Determine the (X, Y) coordinate at the center of the cell enclosing the given text.  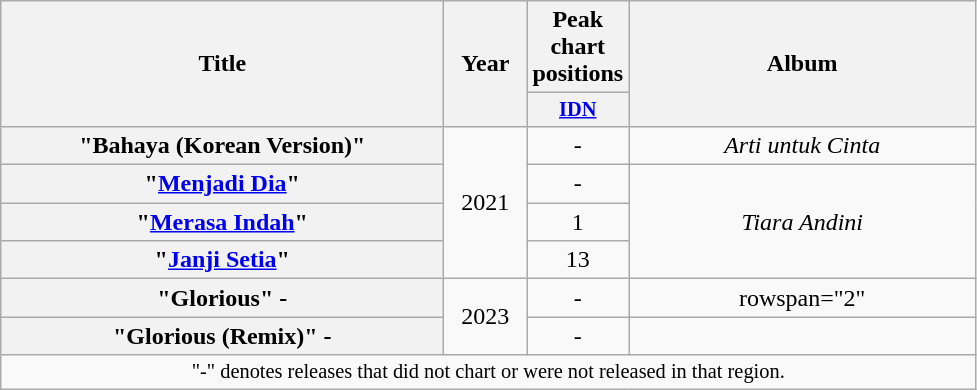
"Menjadi Dia" (222, 184)
Title (222, 64)
rowspan="2" (802, 298)
"-" denotes releases that did not chart or were not released in that region. (488, 372)
Year (486, 64)
2021 (486, 202)
"Merasa Indah" (222, 222)
Album (802, 64)
"Bahaya (Korean Version)" (222, 145)
Arti untuk Cinta (802, 145)
Tiara Andini (802, 222)
1 (578, 222)
"Glorious (Remix)" - (222, 336)
13 (578, 260)
"Glorious" - (222, 298)
IDN (578, 110)
2023 (486, 317)
Peak chartpositions (578, 47)
"Janji Setia" (222, 260)
